Search for the cell housing the specified text and yield its [X, Y] center coordinate. 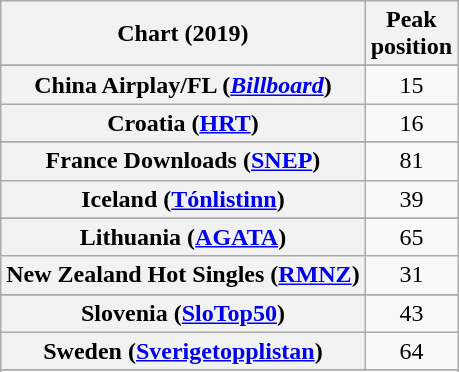
39 [411, 199]
31 [411, 275]
43 [411, 313]
Chart (2019) [183, 34]
16 [411, 123]
Iceland (Tónlistinn) [183, 199]
Peakposition [411, 34]
81 [411, 161]
Croatia (HRT) [183, 123]
Lithuania (AGATA) [183, 237]
65 [411, 237]
Slovenia (SloTop50) [183, 313]
New Zealand Hot Singles (RMNZ) [183, 275]
15 [411, 85]
64 [411, 351]
China Airplay/FL (Billboard) [183, 85]
Sweden (Sverigetopplistan) [183, 351]
France Downloads (SNEP) [183, 161]
